Find where the given text appears and provide that cell's center as [x, y] coordinate. 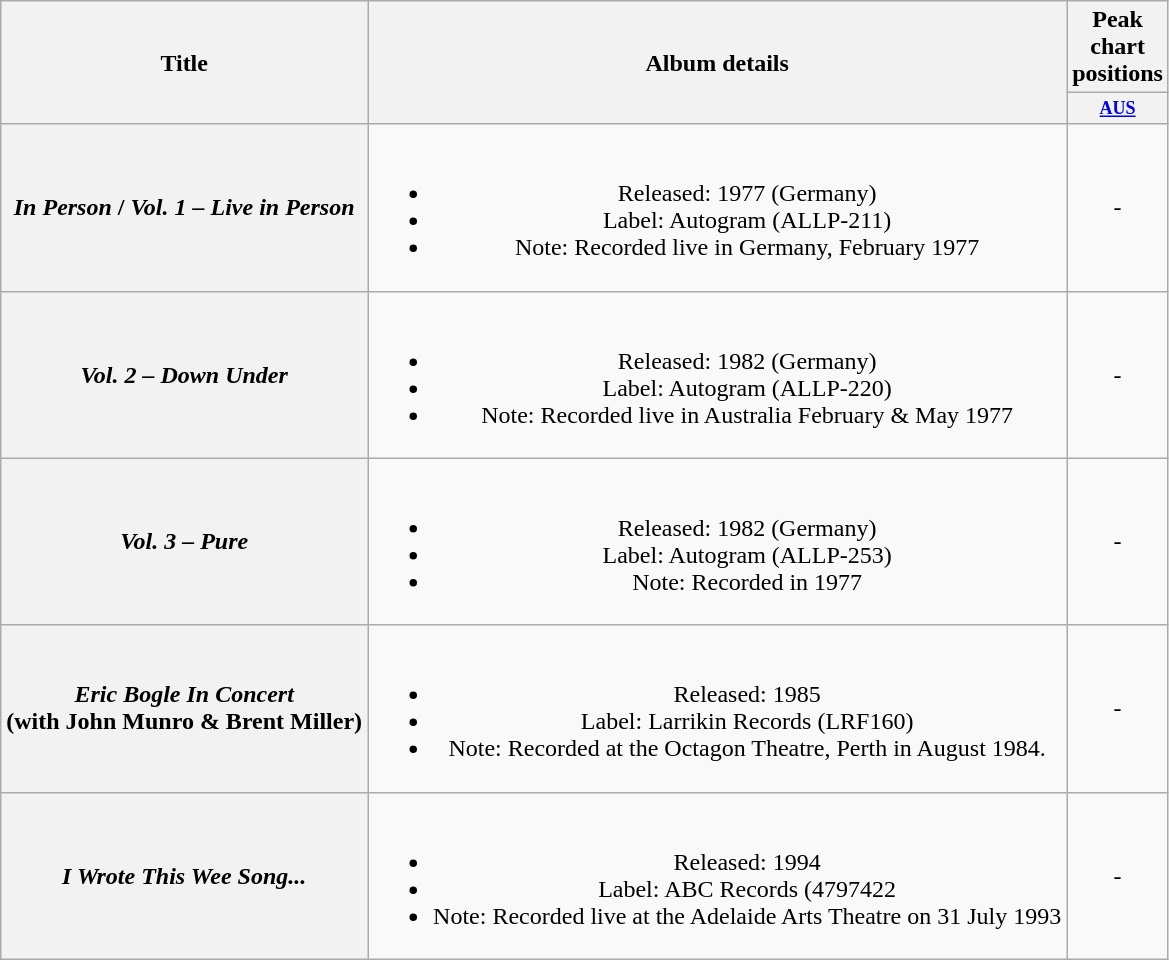
Title [184, 62]
Released: 1994Label: ABC Records (4797422Note: Recorded live at the Adelaide Arts Theatre on 31 July 1993 [718, 876]
Peak chart positions [1118, 47]
Released: 1982 (Germany)Label: Autogram (ALLP-220)Note: Recorded live in Australia February & May 1977 [718, 374]
Vol. 3 – Pure [184, 542]
I Wrote This Wee Song... [184, 876]
In Person / Vol. 1 – Live in Person [184, 208]
AUS [1118, 108]
Released: 1977 (Germany)Label: Autogram (ALLP-211)Note: Recorded live in Germany, February 1977 [718, 208]
Album details [718, 62]
Vol. 2 – Down Under [184, 374]
Eric Bogle In Concert (with John Munro & Brent Miller) [184, 708]
Released: 1985Label: Larrikin Records (LRF160)Note: Recorded at the Octagon Theatre, Perth in August 1984. [718, 708]
Released: 1982 (Germany)Label: Autogram (ALLP-253)Note: Recorded in 1977 [718, 542]
